Provide the [X, Y] coordinate of the cell's center where the given text is located.  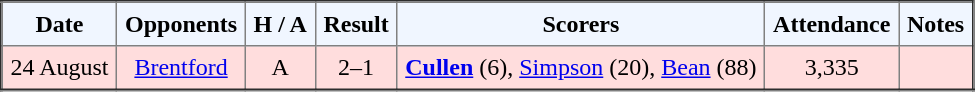
2–1 [356, 68]
24 August [60, 68]
3,335 [832, 68]
Scorers [581, 24]
A [280, 68]
Attendance [832, 24]
Notes [936, 24]
H / A [280, 24]
Brentford [182, 68]
Date [60, 24]
Opponents [182, 24]
Cullen (6), Simpson (20), Bean (88) [581, 68]
Result [356, 24]
